Return the [X, Y] coordinate for the center point of the cell that contains the specified text.  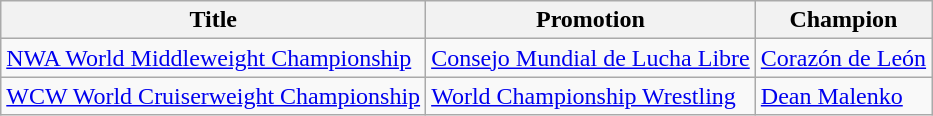
World Championship Wrestling [591, 96]
Champion [843, 20]
WCW World Cruiserweight Championship [214, 96]
Dean Malenko [843, 96]
Corazón de León [843, 58]
Title [214, 20]
Promotion [591, 20]
Consejo Mundial de Lucha Libre [591, 58]
NWA World Middleweight Championship [214, 58]
